From the cell containing the given text, extract its center point as (X, Y) coordinate. 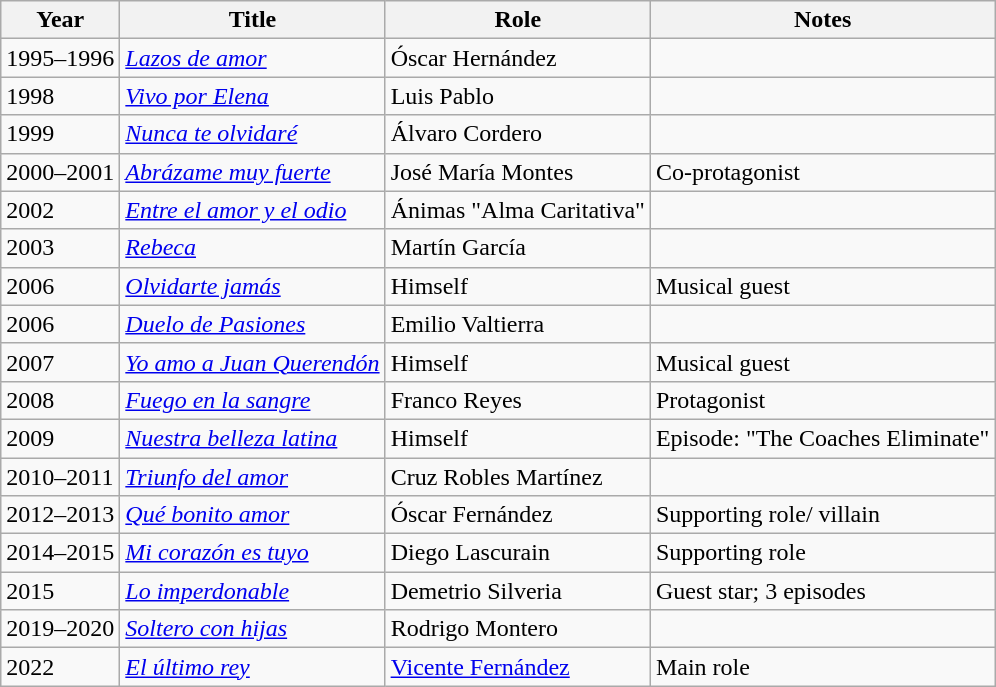
Óscar Fernández (518, 515)
Emilio Valtierra (518, 324)
Cruz Robles Martínez (518, 477)
Nunca te olvidaré (252, 134)
Vivo por Elena (252, 96)
2019–2020 (60, 629)
2002 (60, 210)
1995–1996 (60, 58)
2010–2011 (60, 477)
2000–2001 (60, 172)
Mi corazón es tuyo (252, 553)
Title (252, 20)
Qué bonito amor (252, 515)
Guest star; 3 episodes (822, 591)
2009 (60, 438)
Abrázame muy fuerte (252, 172)
Vicente Fernández (518, 667)
Nuestra belleza latina (252, 438)
Martín García (518, 248)
Óscar Hernández (518, 58)
Entre el amor y el odio (252, 210)
Soltero con hijas (252, 629)
2008 (60, 400)
1998 (60, 96)
Supporting role/ villain (822, 515)
José María Montes (518, 172)
Protagonist (822, 400)
Rebeca (252, 248)
2003 (60, 248)
Co-protagonist (822, 172)
2012–2013 (60, 515)
Episode: "The Coaches Eliminate" (822, 438)
Luis Pablo (518, 96)
Year (60, 20)
Duelo de Pasiones (252, 324)
Triunfo del amor (252, 477)
Main role (822, 667)
Olvidarte jamás (252, 286)
2022 (60, 667)
Fuego en la sangre (252, 400)
Rodrigo Montero (518, 629)
El último rey (252, 667)
Lazos de amor (252, 58)
Demetrio Silveria (518, 591)
2014–2015 (60, 553)
Ánimas "Alma Caritativa" (518, 210)
Diego Lascurain (518, 553)
Supporting role (822, 553)
Lo imperdonable (252, 591)
1999 (60, 134)
Álvaro Cordero (518, 134)
2015 (60, 591)
Role (518, 20)
Yo amo a Juan Querendón (252, 362)
2007 (60, 362)
Franco Reyes (518, 400)
Notes (822, 20)
